Search for the cell housing the specified text and yield its (X, Y) center coordinate. 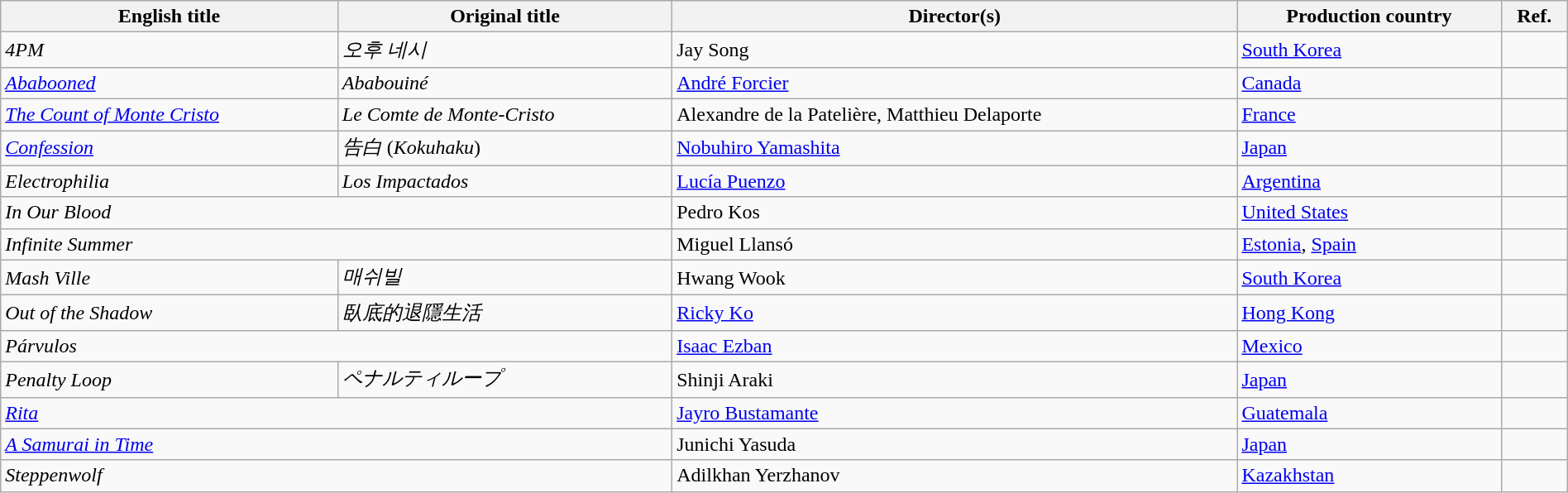
4PM (170, 50)
Alexandre de la Patelière, Matthieu Delaporte (954, 114)
Steppenwolf (337, 476)
In Our Blood (337, 213)
Hwang Wook (954, 278)
Ref. (1534, 17)
A Samurai in Time (337, 444)
United States (1370, 213)
Argentina (1370, 181)
Director(s) (954, 17)
Ababouiné (504, 83)
Penalty Loop (170, 379)
Miguel Llansó (954, 244)
Jayro Bustamante (954, 413)
Confession (170, 149)
André Forcier (954, 83)
Kazakhstan (1370, 476)
Lucía Puenzo (954, 181)
Nobuhiro Yamashita (954, 149)
English title (170, 17)
Canada (1370, 83)
Guatemala (1370, 413)
Los Impactados (504, 181)
臥底的退隱生活 (504, 313)
Adilkhan Yerzhanov (954, 476)
Isaac Ezban (954, 346)
Production country (1370, 17)
Junichi Yasuda (954, 444)
France (1370, 114)
Jay Song (954, 50)
Pedro Kos (954, 213)
Infinite Summer (337, 244)
Le Comte de Monte-Cristo (504, 114)
Shinji Araki (954, 379)
ペナルティループ (504, 379)
告白 (Kokuhaku) (504, 149)
매쉬빌 (504, 278)
Párvulos (337, 346)
Estonia, Spain (1370, 244)
Original title (504, 17)
Out of the Shadow (170, 313)
Electrophilia (170, 181)
Ababooned (170, 83)
The Count of Monte Cristo (170, 114)
Mash Ville (170, 278)
Mexico (1370, 346)
Rita (337, 413)
Hong Kong (1370, 313)
Ricky Ko (954, 313)
오후 네시 (504, 50)
